Capture the cell that displays the provided text and extract its (X, Y) central coordinate. 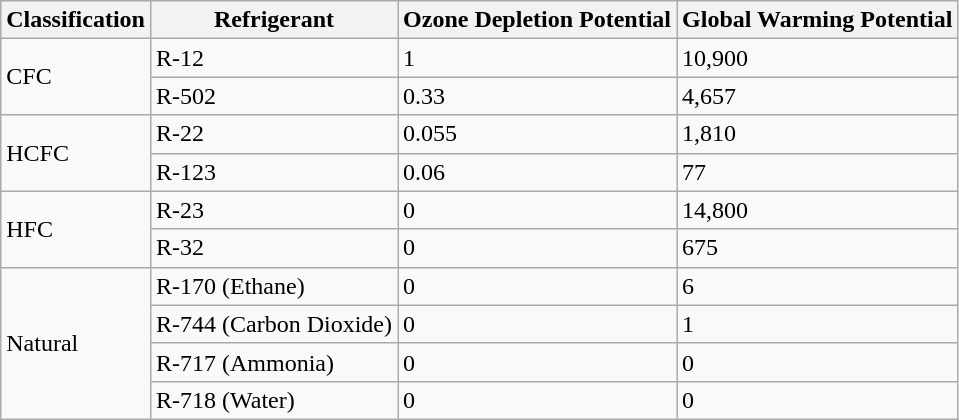
R-744 (Carbon Dioxide) (274, 324)
R-717 (Ammonia) (274, 362)
0.06 (538, 172)
R-718 (Water) (274, 400)
77 (818, 172)
0.055 (538, 134)
R-12 (274, 58)
R-32 (274, 248)
HFC (76, 229)
R-170 (Ethane) (274, 286)
675 (818, 248)
R-22 (274, 134)
R-23 (274, 210)
CFC (76, 77)
6 (818, 286)
10,900 (818, 58)
Natural (76, 343)
R-123 (274, 172)
Ozone Depletion Potential (538, 20)
R-502 (274, 96)
Global Warming Potential (818, 20)
4,657 (818, 96)
HCFC (76, 153)
14,800 (818, 210)
Refrigerant (274, 20)
Classification (76, 20)
1,810 (818, 134)
0.33 (538, 96)
